Find where the given text appears and provide that cell's center as (X, Y) coordinate. 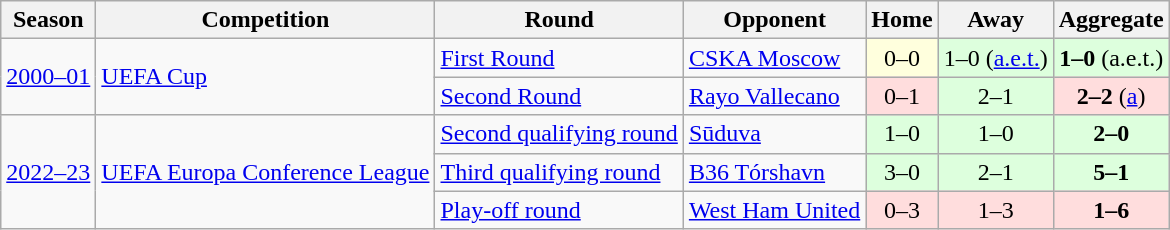
0–0 (902, 58)
Third qualifying round (559, 172)
Second Round (559, 96)
Away (996, 20)
Second qualifying round (559, 134)
Rayo Vallecano (774, 96)
Aggregate (1111, 20)
Play-off round (559, 210)
CSKA Moscow (774, 58)
0–3 (902, 210)
5–1 (1111, 172)
2–0 (1111, 134)
Home (902, 20)
B36 Tórshavn (774, 172)
Round (559, 20)
First Round (559, 58)
UEFA Europa Conference League (266, 172)
Opponent (774, 20)
1–6 (1111, 210)
West Ham United (774, 210)
Sūduva (774, 134)
2022–23 (48, 172)
1–3 (996, 210)
Season (48, 20)
2–2 (a) (1111, 96)
2000–01 (48, 77)
0–1 (902, 96)
3–0 (902, 172)
Competition (266, 20)
UEFA Cup (266, 77)
